Detect which cell encompasses the target text, then output its (X, Y) center coordinate. 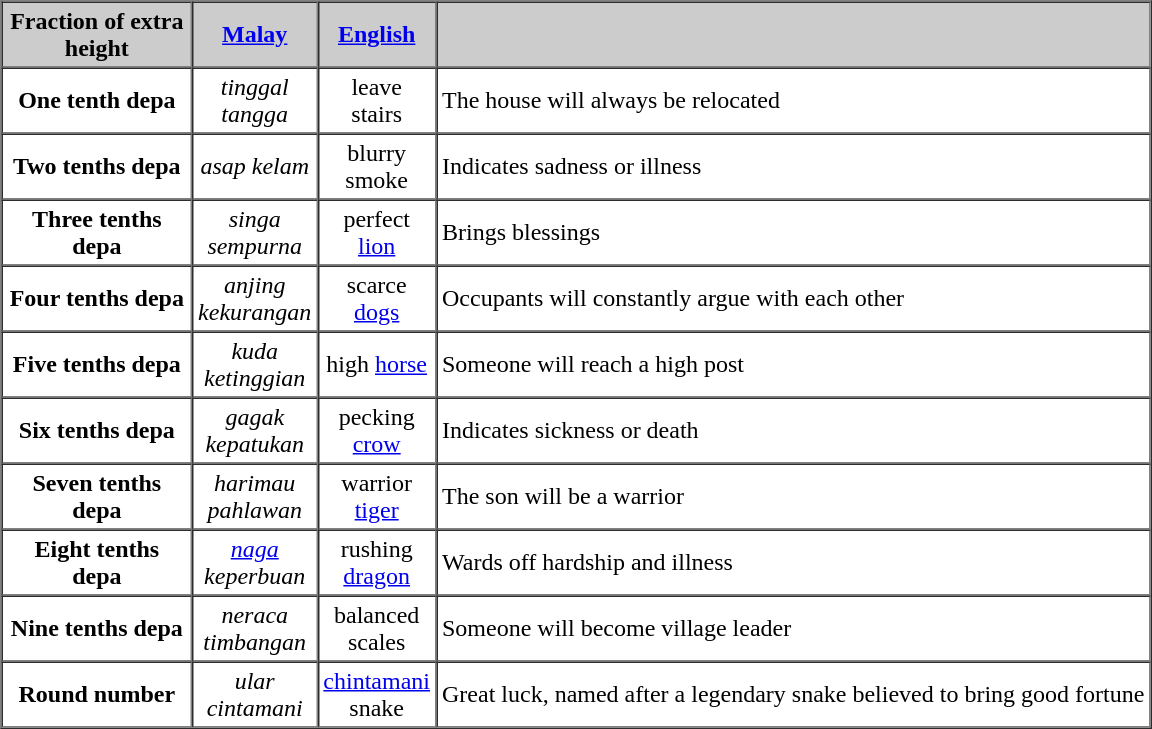
neraca timbangan (254, 629)
gagak kepatukan (254, 431)
Five tenths depa (97, 365)
Three tenths depa (97, 233)
The son will be a warrior (793, 497)
Two tenths depa (97, 167)
Eight tenths depa (97, 563)
The house will always be relocated (793, 101)
Someone will become village leader (793, 629)
Great luck, named after a legendary snake believed to bring good fortune (793, 695)
warrior tiger (376, 497)
asap kelam (254, 167)
scarce dogs (376, 299)
perfect lion (376, 233)
leave stairs (376, 101)
harimau pahlawan (254, 497)
balanced scales (376, 629)
blurry smoke (376, 167)
Six tenths depa (97, 431)
Wards off hardship and illness (793, 563)
One tenth depa (97, 101)
Indicates sadness or illness (793, 167)
naga keperbuan (254, 563)
Someone will reach a high post (793, 365)
Indicates sickness or death (793, 431)
Four tenths depa (97, 299)
chintamani snake (376, 695)
singa sempurna (254, 233)
English (376, 35)
high horse (376, 365)
Seven tenths depa (97, 497)
Nine tenths depa (97, 629)
tinggal tangga (254, 101)
Fraction of extra height (97, 35)
Occupants will constantly argue with each other (793, 299)
pecking crow (376, 431)
kuda ketinggian (254, 365)
ular cintamani (254, 695)
Round number (97, 695)
Malay (254, 35)
anjing kekurangan (254, 299)
rushing dragon (376, 563)
Brings blessings (793, 233)
